From the cell containing the given text, extract its center point as (x, y) coordinate. 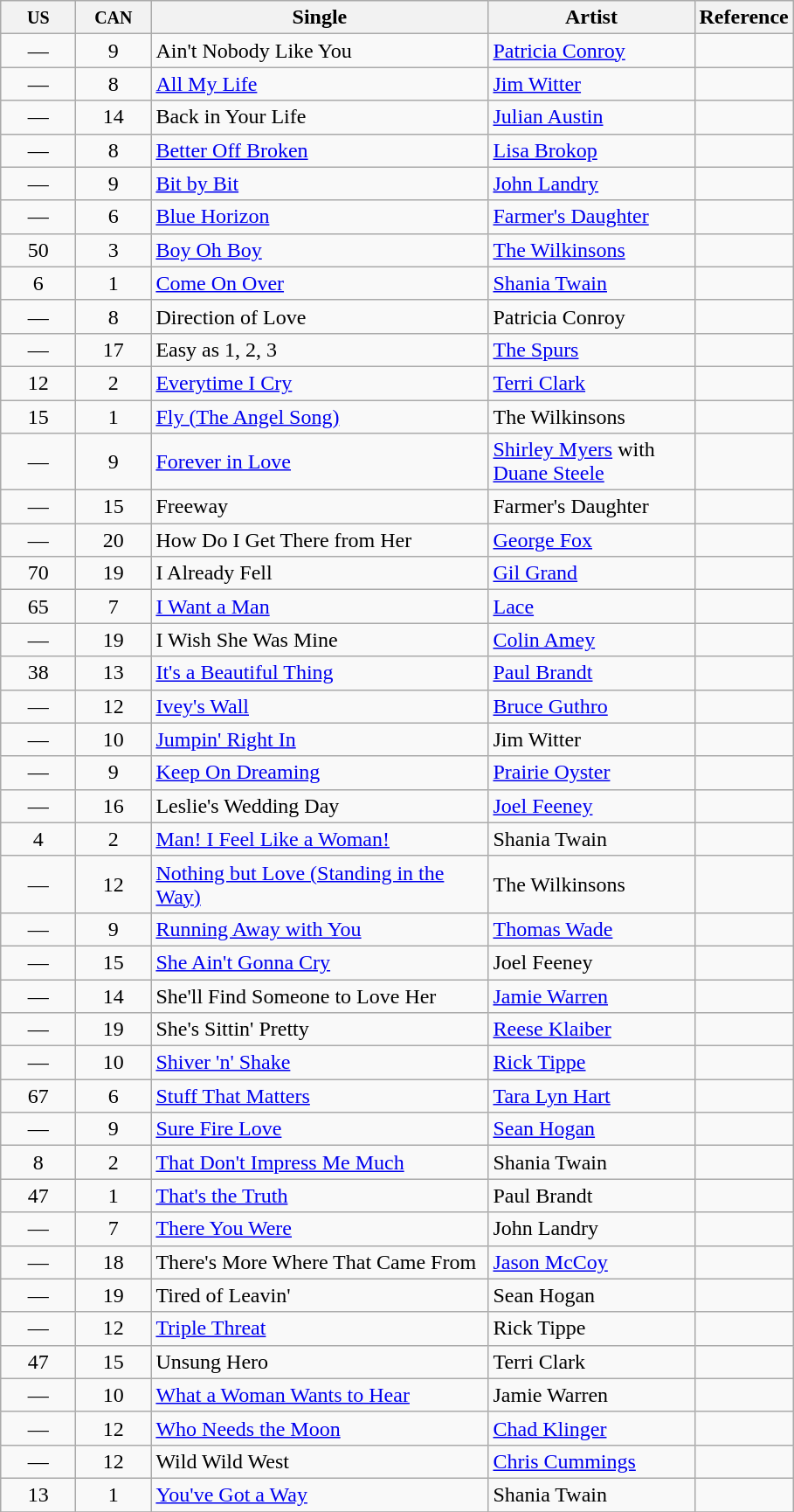
I Already Fell (320, 573)
Lace (591, 607)
Freeway (320, 507)
The Spurs (591, 350)
There's More Where That Came From (320, 1262)
18 (114, 1262)
Chris Cummings (591, 1461)
Shirley Myers with Duane Steele (591, 461)
Leslie's Wedding Day (320, 806)
Unsung Hero (320, 1362)
Forever in Love (320, 461)
65 (38, 607)
She's Sittin' Pretty (320, 1030)
All My Life (320, 84)
67 (38, 1096)
Boy Oh Boy (320, 250)
16 (114, 806)
20 (114, 540)
Julian Austin (591, 117)
4 (38, 839)
Bit by Bit (320, 184)
How Do I Get There from Her (320, 540)
Running Away with You (320, 929)
Lisa Brokop (591, 150)
You've Got a Way (320, 1495)
What a Woman Wants to Hear (320, 1395)
Fly (The Angel Song) (320, 417)
Tired of Leavin' (320, 1295)
Who Needs the Moon (320, 1428)
Jason McCoy (591, 1262)
Thomas Wade (591, 929)
Chad Klinger (591, 1428)
Jumpin' Right In (320, 739)
Reference (744, 17)
Shiver 'n' Shake (320, 1063)
Ivey's Wall (320, 706)
Blue Horizon (320, 217)
Better Off Broken (320, 150)
Prairie Oyster (591, 773)
Reese Klaiber (591, 1030)
Everytime I Cry (320, 383)
17 (114, 350)
50 (38, 250)
Stuff That Matters (320, 1096)
That's the Truth (320, 1196)
Sure Fire Love (320, 1129)
Keep On Dreaming (320, 773)
38 (38, 673)
There You Were (320, 1229)
Ain't Nobody Like You (320, 51)
Colin Amey (591, 640)
US (38, 17)
Gil Grand (591, 573)
Triple Threat (320, 1328)
It's a Beautiful Thing (320, 673)
Man! I Feel Like a Woman! (320, 839)
She'll Find Someone to Love Her (320, 995)
3 (114, 250)
Wild Wild West (320, 1461)
Artist (591, 17)
Back in Your Life (320, 117)
Tara Lyn Hart (591, 1096)
That Don't Impress Me Much (320, 1162)
George Fox (591, 540)
CAN (114, 17)
Single (320, 17)
Easy as 1, 2, 3 (320, 350)
70 (38, 573)
Bruce Guthro (591, 706)
I Wish She Was Mine (320, 640)
Direction of Love (320, 316)
She Ain't Gonna Cry (320, 962)
Come On Over (320, 283)
Nothing but Love (Standing in the Way) (320, 884)
I Want a Man (320, 607)
